Return the (X, Y) coordinate for the center point of the cell that contains the specified text.  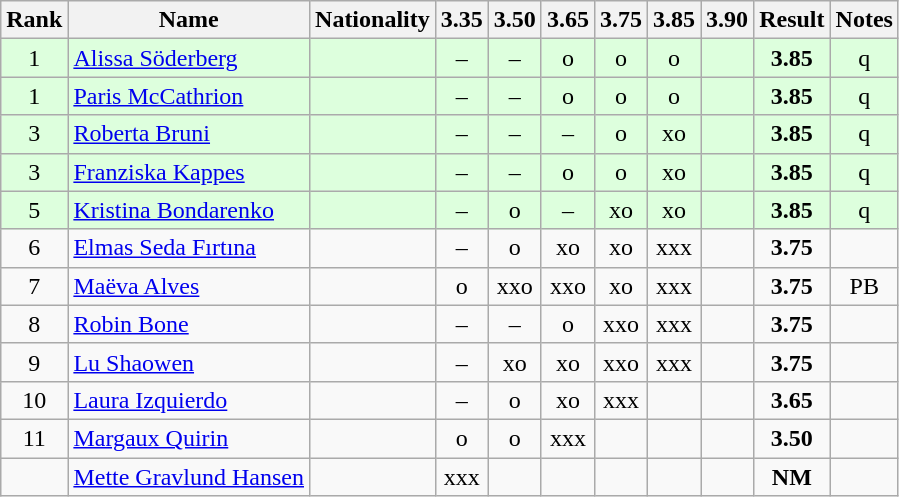
8 (34, 324)
NM (792, 477)
7 (34, 286)
Alissa Söderberg (189, 58)
Elmas Seda Fırtına (189, 248)
Paris McCathrion (189, 96)
Maëva Alves (189, 286)
9 (34, 362)
Roberta Bruni (189, 134)
Margaux Quirin (189, 438)
Nationality (373, 20)
5 (34, 210)
Laura Izquierdo (189, 400)
Name (189, 20)
3.35 (462, 20)
Mette Gravlund Hansen (189, 477)
Kristina Bondarenko (189, 210)
3.90 (728, 20)
11 (34, 438)
Rank (34, 20)
Notes (864, 20)
Result (792, 20)
10 (34, 400)
Lu Shaowen (189, 362)
Robin Bone (189, 324)
Franziska Kappes (189, 172)
PB (864, 286)
6 (34, 248)
